Extract the [x, y] coordinate from the center of the cell holding the provided text.  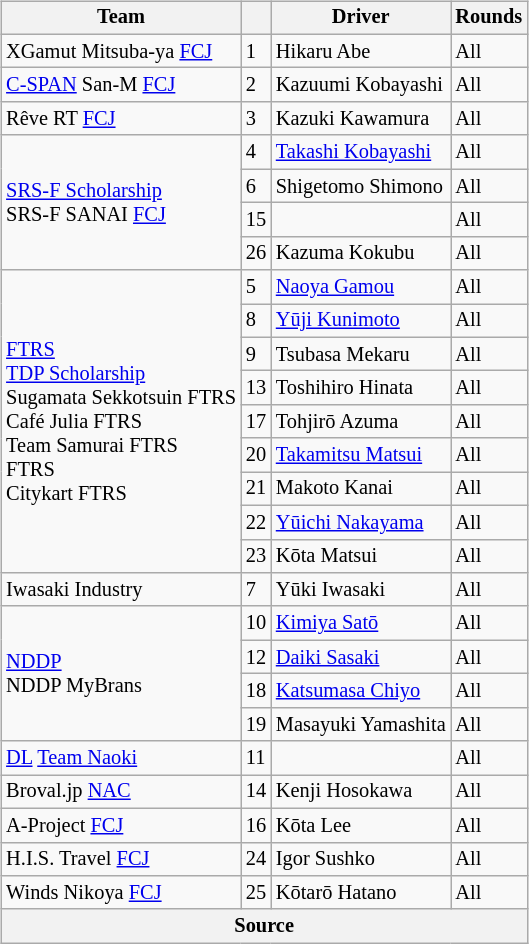
Igor Sushko [361, 859]
Kazuma Kokubu [361, 253]
21 [256, 489]
Broval.jp NAC [121, 792]
25 [256, 893]
Makoto Kanai [361, 489]
C-SPAN San-M FCJ [121, 85]
Kōta Matsui [361, 556]
6 [256, 186]
Takashi Kobayashi [361, 152]
3 [256, 119]
Source [264, 926]
Winds Nikoya FCJ [121, 893]
13 [256, 388]
Iwasaki Industry [121, 590]
Kōta Lee [361, 825]
Kazuki Kawamura [361, 119]
SRS-F ScholarshipSRS-F SANAI FCJ [121, 202]
Masayuki Yamashita [361, 724]
Tsubasa Mekaru [361, 354]
Rounds [490, 18]
Kenji Hosokawa [361, 792]
DL Team Naoki [121, 758]
24 [256, 859]
Kimiya Satō [361, 623]
1 [256, 51]
Team [121, 18]
15 [256, 220]
8 [256, 321]
Naoya Gamou [361, 287]
NDDPNDDP MyBrans [121, 674]
H.I.S. Travel FCJ [121, 859]
5 [256, 287]
20 [256, 455]
Yūki Iwasaki [361, 590]
26 [256, 253]
2 [256, 85]
Kōtarō Hatano [361, 893]
FTRSTDP ScholarshipSugamata Sekkotsuin FTRSCafé Julia FTRSTeam Samurai FTRSFTRS Citykart FTRS [121, 422]
Toshihiro Hinata [361, 388]
22 [256, 522]
Yūichi Nakayama [361, 522]
Rêve RT FCJ [121, 119]
12 [256, 657]
4 [256, 152]
XGamut Mitsuba-ya FCJ [121, 51]
14 [256, 792]
Hikaru Abe [361, 51]
Takamitsu Matsui [361, 455]
19 [256, 724]
16 [256, 825]
7 [256, 590]
Katsumasa Chiyo [361, 691]
Kazuumi Kobayashi [361, 85]
10 [256, 623]
Tohjirō Azuma [361, 422]
A-Project FCJ [121, 825]
Driver [361, 18]
Yūji Kunimoto [361, 321]
23 [256, 556]
Shigetomo Shimono [361, 186]
17 [256, 422]
9 [256, 354]
18 [256, 691]
Daiki Sasaki [361, 657]
11 [256, 758]
